Provide the [x, y] coordinate of the cell's center where the given text is located.  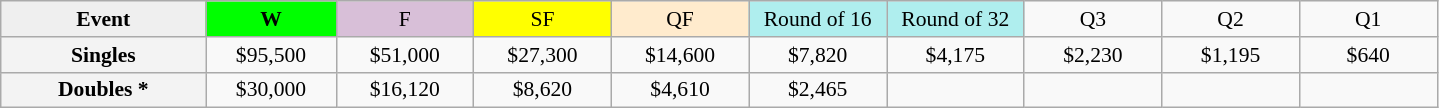
$2,465 [818, 90]
$16,120 [405, 90]
$30,000 [271, 90]
$4,175 [955, 55]
$14,600 [680, 55]
Singles [104, 55]
Round of 16 [818, 19]
$95,500 [271, 55]
Event [104, 19]
Round of 32 [955, 19]
F [405, 19]
$640 [1368, 55]
SF [543, 19]
W [271, 19]
$8,620 [543, 90]
$51,000 [405, 55]
$7,820 [818, 55]
Q1 [1368, 19]
$4,610 [680, 90]
Q3 [1093, 19]
QF [680, 19]
Doubles * [104, 90]
Q2 [1231, 19]
$27,300 [543, 55]
$2,230 [1093, 55]
$1,195 [1231, 55]
